Detect which cell encompasses the target text, then output its (x, y) center coordinate. 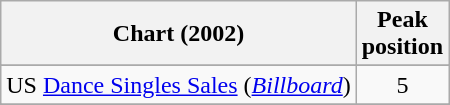
5 (402, 85)
Peakposition (402, 34)
Chart (2002) (178, 34)
US Dance Singles Sales (Billboard) (178, 85)
